Detect which cell encompasses the target text, then output its (X, Y) center coordinate. 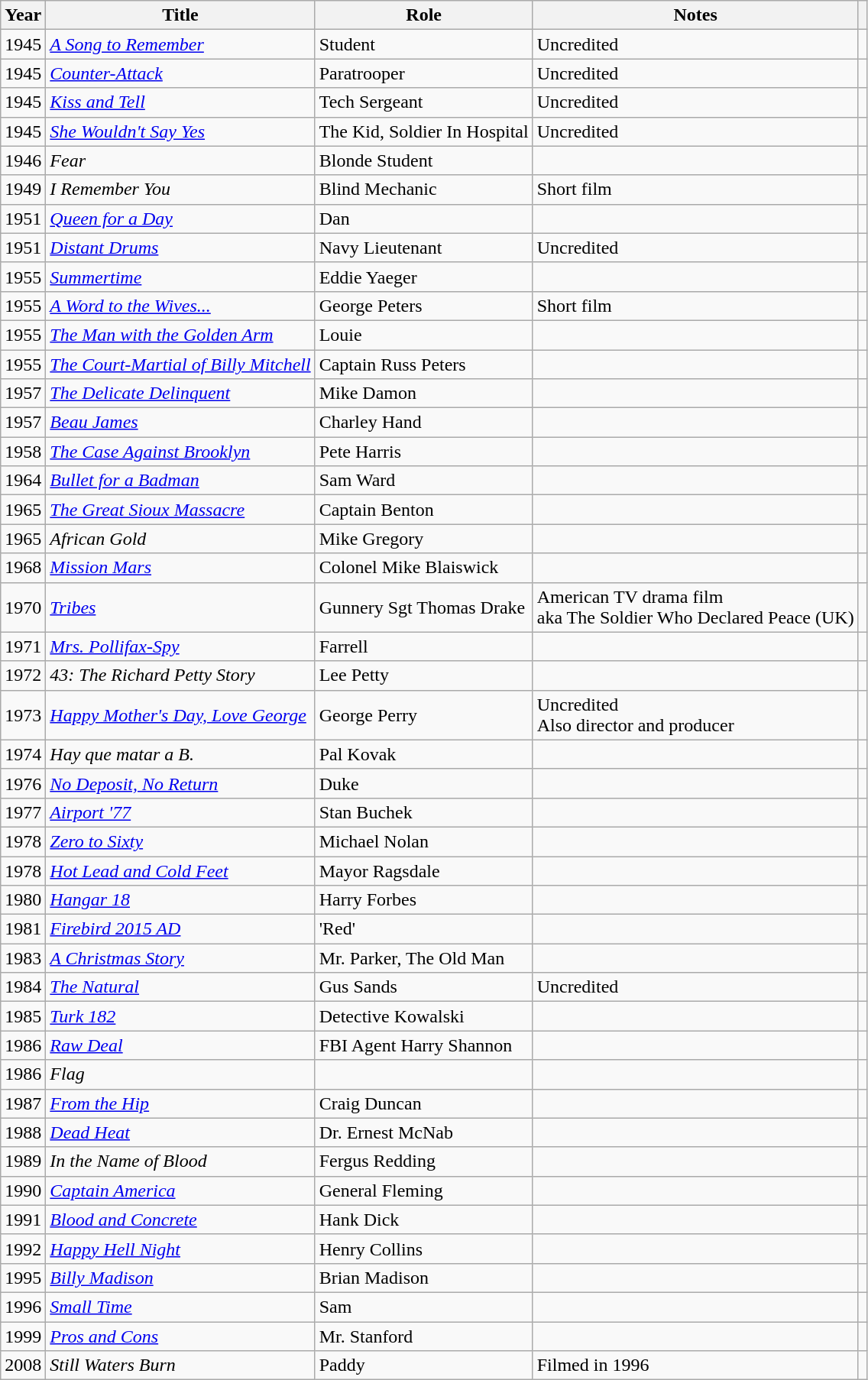
Sam Ward (423, 481)
1971 (23, 646)
Notes (695, 15)
Flag (180, 1074)
Blood and Concrete (180, 1220)
Hank Dick (423, 1220)
Stan Buchek (423, 812)
Charley Hand (423, 423)
Pros and Cons (180, 1336)
1984 (23, 987)
Blind Mechanic (423, 190)
1990 (23, 1190)
Fergus Redding (423, 1161)
No Deposit, No Return (180, 783)
Craig Duncan (423, 1103)
Firebird 2015 AD (180, 929)
The Natural (180, 987)
Turk 182 (180, 1016)
1988 (23, 1132)
1991 (23, 1220)
From the Hip (180, 1103)
Mayor Ragsdale (423, 870)
Louie (423, 335)
Dr. Ernest McNab (423, 1132)
George Perry (423, 715)
She Wouldn't Say Yes (180, 131)
Paratrooper (423, 73)
Farrell (423, 646)
Student (423, 44)
The Delicate Delinquent (180, 394)
In the Name of Blood (180, 1161)
Fear (180, 160)
George Peters (423, 306)
FBI Agent Harry Shannon (423, 1045)
Mr. Stanford (423, 1336)
1985 (23, 1016)
Lee Petty (423, 675)
I Remember You (180, 190)
General Fleming (423, 1190)
Happy Hell Night (180, 1249)
1946 (23, 160)
Pal Kovak (423, 754)
Mrs. Pollifax-Spy (180, 646)
Detective Kowalski (423, 1016)
A Song to Remember (180, 44)
1958 (23, 452)
1972 (23, 675)
Summertime (180, 277)
1949 (23, 190)
Mike Damon (423, 394)
Mr. Parker, The Old Man (423, 958)
Still Waters Burn (180, 1365)
Dan (423, 219)
1995 (23, 1278)
Queen for a Day (180, 219)
1996 (23, 1307)
Gus Sands (423, 987)
The Man with the Golden Arm (180, 335)
Airport '77 (180, 812)
The Kid, Soldier In Hospital (423, 131)
Role (423, 15)
Eddie Yaeger (423, 277)
Michael Nolan (423, 841)
Zero to Sixty (180, 841)
1983 (23, 958)
1976 (23, 783)
Gunnery Sgt Thomas Drake (423, 607)
1973 (23, 715)
1987 (23, 1103)
Colonel Mike Blaiswick (423, 568)
Raw Deal (180, 1045)
Year (23, 15)
Hay que matar a B. (180, 754)
Captain America (180, 1190)
Captain Benton (423, 510)
Mike Gregory (423, 539)
African Gold (180, 539)
The Case Against Brooklyn (180, 452)
Dead Heat (180, 1132)
'Red' (423, 929)
Mission Mars (180, 568)
Filmed in 1996 (695, 1365)
Paddy (423, 1365)
Tribes (180, 607)
Bullet for a Badman (180, 481)
Billy Madison (180, 1278)
Happy Mother's Day, Love George (180, 715)
1989 (23, 1161)
1964 (23, 481)
Tech Sergeant (423, 102)
Blonde Student (423, 160)
Beau James (180, 423)
A Christmas Story (180, 958)
1980 (23, 900)
Henry Collins (423, 1249)
1992 (23, 1249)
1981 (23, 929)
The Great Sioux Massacre (180, 510)
Title (180, 15)
Brian Madison (423, 1278)
1970 (23, 607)
A Word to the Wives... (180, 306)
Harry Forbes (423, 900)
1968 (23, 568)
Kiss and Tell (180, 102)
Navy Lieutenant (423, 248)
1999 (23, 1336)
UncreditedAlso director and producer (695, 715)
1974 (23, 754)
43: The Richard Petty Story (180, 675)
1977 (23, 812)
The Court-Martial of Billy Mitchell (180, 364)
Captain Russ Peters (423, 364)
Small Time (180, 1307)
2008 (23, 1365)
Hangar 18 (180, 900)
Distant Drums (180, 248)
Duke (423, 783)
Sam (423, 1307)
American TV drama filmaka The Soldier Who Declared Peace (UK) (695, 607)
Pete Harris (423, 452)
Hot Lead and Cold Feet (180, 870)
Counter-Attack (180, 73)
